Find where the given text appears and provide that cell's center as (x, y) coordinate. 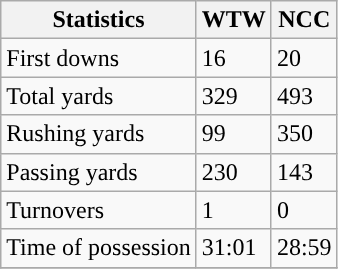
Passing yards (99, 172)
350 (304, 134)
20 (304, 58)
31:01 (234, 248)
First downs (99, 58)
Total yards (99, 96)
0 (304, 210)
WTW (234, 20)
99 (234, 134)
143 (304, 172)
Rushing yards (99, 134)
28:59 (304, 248)
493 (304, 96)
Time of possession (99, 248)
Turnovers (99, 210)
16 (234, 58)
230 (234, 172)
329 (234, 96)
NCC (304, 20)
Statistics (99, 20)
1 (234, 210)
